From the cell containing the given text, extract its center point as [x, y] coordinate. 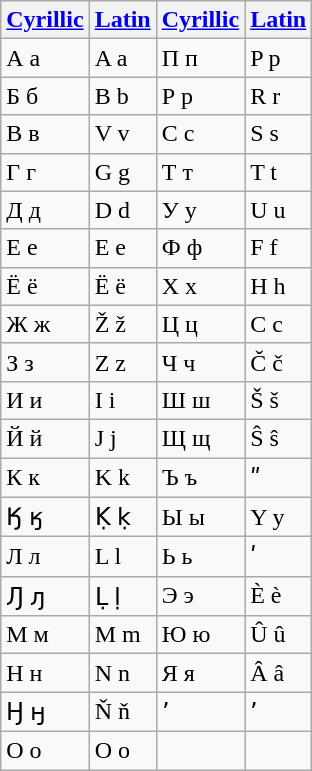
З з [45, 362]
B b [122, 96]
В в [45, 134]
Э э [200, 596]
F f [278, 248]
Ë ë [122, 286]
M m [122, 635]
Ч ч [200, 362]
Г г [45, 172]
У у [200, 210]
Е е [45, 248]
N n [122, 673]
Р р [200, 96]
O o [122, 750]
Z z [122, 362]
Y y [278, 517]
Ԓ ԓ [45, 596]
Ъ ъ [200, 478]
Ш ш [200, 400]
H h [278, 286]
Ḳ ḳ [122, 517]
Û û [278, 635]
Š š [278, 400]
Х х [200, 286]
S s [278, 134]
L l [122, 557]
С с [200, 134]
E e [122, 248]
Ю ю [200, 635]
М м [45, 635]
I i [122, 400]
Ф ф [200, 248]
A a [122, 58]
Ы ы [200, 517]
T t [278, 172]
К к [45, 478]
Ё ё [45, 286]
Т т [200, 172]
А а [45, 58]
Ḷ ḷ [122, 596]
Й й [45, 438]
G g [122, 172]
И и [45, 400]
Č č [278, 362]
Ӄ ӄ [45, 517]
Ц ц [200, 324]
R r [278, 96]
Д д [45, 210]
Я я [200, 673]
È è [278, 596]
Ň ň [122, 712]
О о [45, 750]
V v [122, 134]
ʺ [278, 478]
Ь ь [200, 557]
K k [122, 478]
Б б [45, 96]
Ž ž [122, 324]
P p [278, 58]
U u [278, 210]
Ŝ ŝ [278, 438]
J j [122, 438]
Ж ж [45, 324]
Н н [45, 673]
C c [278, 324]
Л л [45, 557]
Ӈ ӈ [45, 712]
Щ щ [200, 438]
ʹ [278, 557]
П п [200, 58]
Â â [278, 673]
D d [122, 210]
